From the cell containing the given text, extract its center point as [X, Y] coordinate. 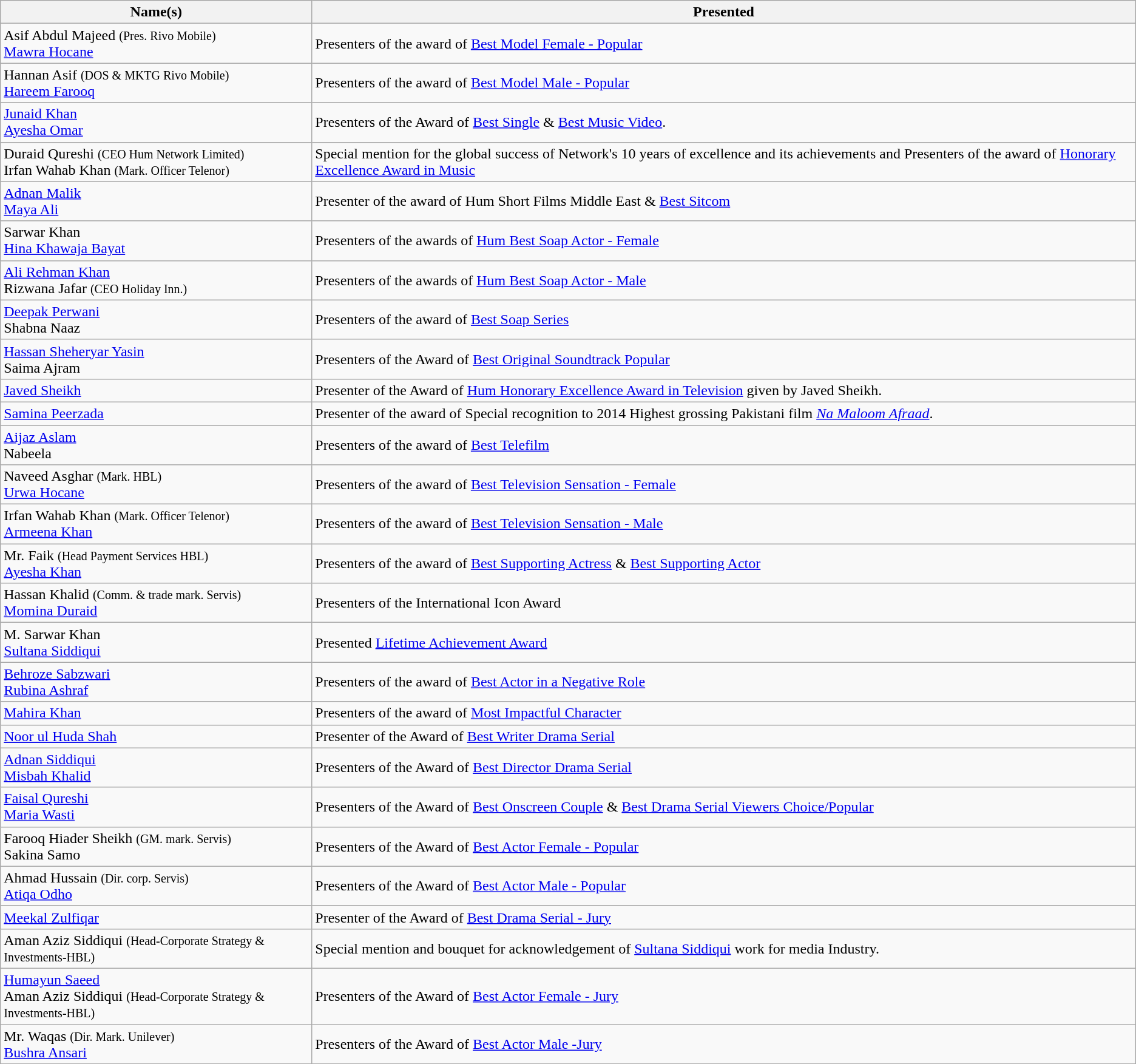
Behroze SabzwariRubina Ashraf [157, 682]
Deepak PerwaniShabna Naaz [157, 319]
Presenters of the award of Best Television Sensation - Male [723, 524]
Farooq Hiader Sheikh (GM. mark. Servis)Sakina Samo [157, 846]
Presenter of the Award of Best Writer Drama Serial [723, 736]
Presenters of the Award of Best Actor Male -Jury [723, 1044]
Meekal Zulfiqar [157, 917]
M. Sarwar Khan Sultana Siddiqui [157, 642]
Presenters of the award of Best Television Sensation - Female [723, 484]
Javed Sheikh [157, 390]
Presenters of the Award of Best Actor Female - Popular [723, 846]
Asif Abdul Majeed (Pres. Rivo Mobile)Mawra Hocane [157, 44]
Presenters of the Award of Best Single & Best Music Video. [723, 123]
Presenters of the award of Best Actor in a Negative Role [723, 682]
Presenters of the awards of Hum Best Soap Actor - Male [723, 280]
Special mention and bouquet for acknowledgement of Sultana Siddiqui work for media Industry. [723, 948]
Ahmad Hussain (Dir. corp. Servis)Atiqa Odho [157, 886]
Presenters of the award of Most Impactful Character [723, 713]
Noor ul Huda Shah [157, 736]
Naveed Asghar (Mark. HBL)Urwa Hocane [157, 484]
Presenters of the International Icon Award [723, 603]
Presented Lifetime Achievement Award [723, 642]
Presenters of the Award of Best Onscreen Couple & Best Drama Serial Viewers Choice/Popular [723, 807]
Presenter of the Award of Hum Honorary Excellence Award in Television given by Javed Sheikh. [723, 390]
Hannan Asif (DOS & MKTG Rivo Mobile)Hareem Farooq [157, 83]
Presenters of the award of Best Soap Series [723, 319]
Mr. Waqas (Dir. Mark. Unilever)Bushra Ansari [157, 1044]
Junaid KhanAyesha Omar [157, 123]
Presenters of the Award of Best Original Soundtrack Popular [723, 359]
Adnan MalikMaya Ali [157, 202]
Samina Peerzada [157, 413]
Presenter of the Award of Best Drama Serial - Jury [723, 917]
Adnan SiddiquiMisbah Khalid [157, 767]
Irfan Wahab Khan (Mark. Officer Telenor)Armeena Khan [157, 524]
Aman Aziz Siddiqui (Head-Corporate Strategy & Investments-HBL) [157, 948]
Ali Rehman KhanRizwana Jafar (CEO Holiday Inn.) [157, 280]
Mahira Khan [157, 713]
Presenters of the award of Best Supporting Actress & Best Supporting Actor [723, 563]
Presenters of the award of Best Model Male - Popular [723, 83]
Presenter of the award of Hum Short Films Middle East & Best Sitcom [723, 202]
Mr. Faik (Head Payment Services HBL)Ayesha Khan [157, 563]
Hassan Khalid (Comm. & trade mark. Servis)Momina Duraid [157, 603]
Presenters of the award of Best Telefilm [723, 444]
Name(s) [157, 12]
Presenters of the award of Best Model Female - Popular [723, 44]
Presenters of the awards of Hum Best Soap Actor - Female [723, 240]
Presenters of the Award of Best Actor Male - Popular [723, 886]
Presenter of the award of Special recognition to 2014 Highest grossing Pakistani film Na Maloom Afraad. [723, 413]
Humayun SaeedAman Aziz Siddiqui (Head-Corporate Strategy & Investments-HBL) [157, 996]
Hassan Sheheryar YasinSaima Ajram [157, 359]
Presented [723, 12]
Faisal QureshiMaria Wasti [157, 807]
Presenters of the Award of Best Director Drama Serial [723, 767]
Duraid Qureshi (CEO Hum Network Limited)Irfan Wahab Khan (Mark. Officer Telenor) [157, 161]
Presenters of the Award of Best Actor Female - Jury [723, 996]
Sarwar KhanHina Khawaja Bayat [157, 240]
Aijaz AslamNabeela [157, 444]
